Find where the given text appears and provide that cell's center as [X, Y] coordinate. 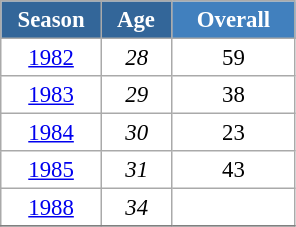
29 [136, 95]
43 [234, 170]
1984 [52, 133]
1988 [52, 208]
59 [234, 58]
30 [136, 133]
28 [136, 58]
Season [52, 20]
31 [136, 170]
1985 [52, 170]
23 [234, 133]
1982 [52, 58]
Overall [234, 20]
1983 [52, 95]
34 [136, 208]
Age [136, 20]
38 [234, 95]
